Extract the [x, y] coordinate from the center of the cell holding the provided text.  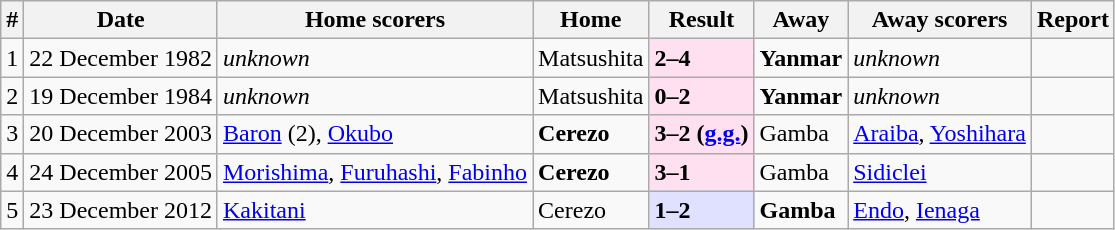
1 [12, 58]
19 December 1984 [121, 96]
Result [702, 20]
3 [12, 134]
Date [121, 20]
1–2 [702, 210]
2 [12, 96]
3–2 (g.g.) [702, 134]
20 December 2003 [121, 134]
Home scorers [374, 20]
5 [12, 210]
2–4 [702, 58]
24 December 2005 [121, 172]
Baron (2), Okubo [374, 134]
Araiba, Yoshihara [940, 134]
# [12, 20]
23 December 2012 [121, 210]
22 December 1982 [121, 58]
3–1 [702, 172]
Away [801, 20]
Sidiclei [940, 172]
Morishima, Furuhashi, Fabinho [374, 172]
4 [12, 172]
Report [1072, 20]
Home [591, 20]
0–2 [702, 96]
Away scorers [940, 20]
Kakitani [374, 210]
Endo, Ienaga [940, 210]
